Determine the [X, Y] coordinate at the center of the cell enclosing the given text.  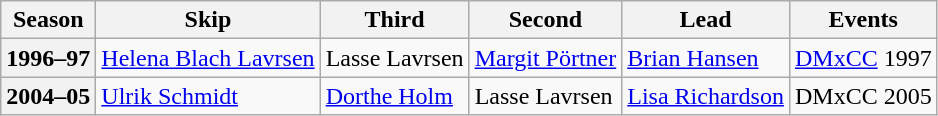
Brian Hansen [706, 58]
Ulrik Schmidt [208, 96]
1996–97 [48, 58]
DMxCC 1997 [863, 58]
2004–05 [48, 96]
DMxCC 2005 [863, 96]
Season [48, 20]
Lisa Richardson [706, 96]
Dorthe Holm [394, 96]
Third [394, 20]
Lead [706, 20]
Events [863, 20]
Second [546, 20]
Skip [208, 20]
Margit Pörtner [546, 58]
Helena Blach Lavrsen [208, 58]
